Provide the [X, Y] coordinate of the cell's center where the given text is located.  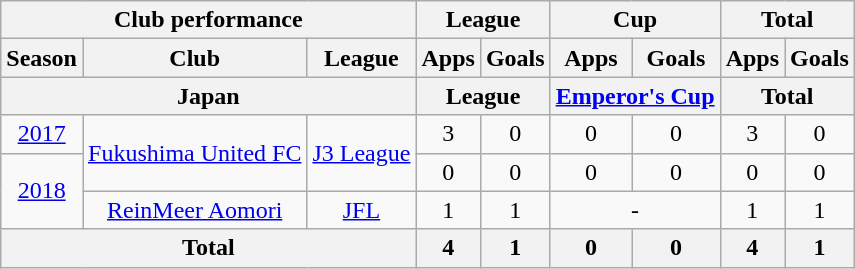
Emperor's Cup [635, 96]
Fukushima United FC [194, 153]
J3 League [362, 153]
2017 [42, 134]
Season [42, 58]
Club performance [208, 20]
2018 [42, 191]
- [635, 210]
Japan [208, 96]
Club [194, 58]
JFL [362, 210]
ReinMeer Aomori [194, 210]
Cup [635, 20]
